Pinpoint the cell where the given text exists, returning its (X, Y) midpoint coordinate. 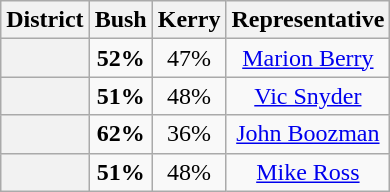
Vic Snyder (308, 96)
Marion Berry (308, 58)
52% (120, 58)
Kerry (189, 20)
47% (189, 58)
62% (120, 134)
John Boozman (308, 134)
District (45, 20)
Bush (120, 20)
Mike Ross (308, 172)
Representative (308, 20)
36% (189, 134)
